Identify which cell holds the provided text, then report its [x, y] central coordinate. 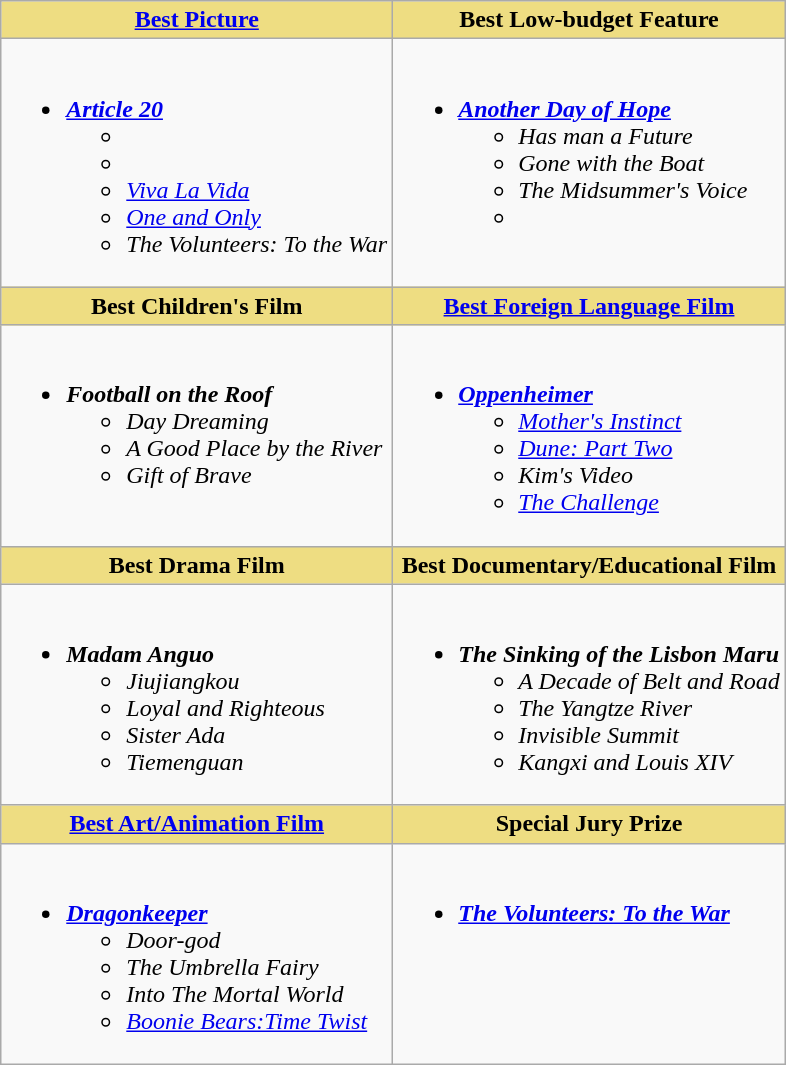
Best Children's Film [197, 306]
Madam AnguoJiujiangkouLoyal and RighteousSister AdaTiemenguan [197, 694]
Football on the RoofDay DreamingA Good Place by the RiverGift of Brave [197, 436]
Special Jury Prize [590, 824]
The Sinking of the Lisbon MaruA Decade of Belt and RoadThe Yangtze RiverInvisible SummitKangxi and Louis XIV [590, 694]
Another Day of HopeHas man a FutureGone with the BoatThe Midsummer's Voice [590, 163]
Best Picture [197, 20]
Best Art/Animation Film [197, 824]
Best Foreign Language Film [590, 306]
The Volunteers: To the War [590, 954]
DragonkeeperDoor-godThe Umbrella FairyInto The Mortal WorldBoonie Bears:Time Twist [197, 954]
Best Drama Film [197, 565]
Best Low-budget Feature [590, 20]
Article 20Viva La VidaOne and OnlyThe Volunteers: To the War [197, 163]
OppenheimerMother's InstinctDune: Part TwoKim's VideoThe Challenge [590, 436]
Best Documentary/Educational Film [590, 565]
